Capture the cell that displays the provided text and extract its [X, Y] central coordinate. 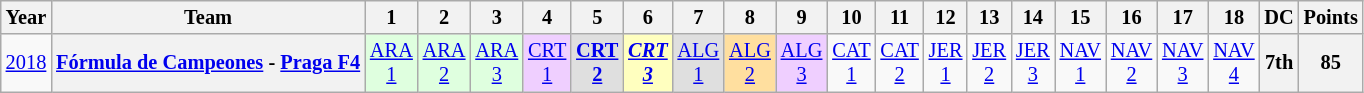
8 [750, 17]
2 [444, 17]
NAV1 [1080, 63]
9 [802, 17]
Points [1331, 17]
15 [1080, 17]
2018 [26, 63]
5 [597, 17]
CRT1 [547, 63]
7 [699, 17]
85 [1331, 63]
ARA2 [444, 63]
13 [989, 17]
CAT2 [899, 63]
10 [851, 17]
JER1 [946, 63]
JER3 [1033, 63]
NAV3 [1182, 63]
Fórmula de Campeones - Praga F4 [208, 63]
JER2 [989, 63]
4 [547, 17]
ALG2 [750, 63]
CRT3 [648, 63]
1 [392, 17]
ALG1 [699, 63]
ARA3 [496, 63]
Team [208, 17]
Year [26, 17]
14 [1033, 17]
17 [1182, 17]
11 [899, 17]
ARA1 [392, 63]
ALG3 [802, 63]
16 [1132, 17]
NAV2 [1132, 63]
NAV4 [1234, 63]
6 [648, 17]
CRT2 [597, 63]
12 [946, 17]
DC [1280, 17]
CAT1 [851, 63]
18 [1234, 17]
3 [496, 17]
7th [1280, 63]
